Pinpoint the cell where the given text exists, returning its [X, Y] midpoint coordinate. 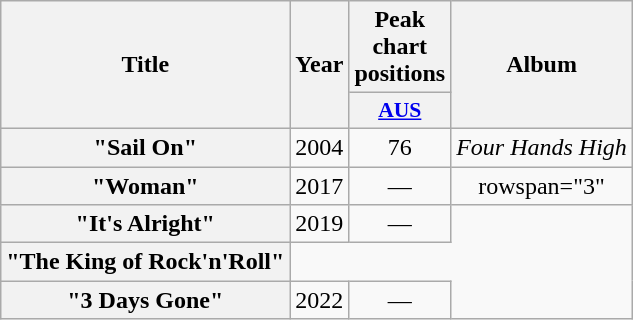
Four Hands High [542, 147]
2004 [320, 147]
Year [320, 65]
"It's Alright" [146, 224]
"Woman" [146, 185]
"The King of Rock'n'Roll" [146, 262]
2017 [320, 185]
Title [146, 65]
2019 [320, 224]
76 [400, 147]
AUS [400, 111]
"3 Days Gone" [146, 300]
rowspan="3" [542, 185]
Peak chart positions [400, 47]
"Sail On" [146, 147]
2022 [320, 300]
Album [542, 65]
